Output the (X, Y) coordinate of the center of the cell containing the given text.  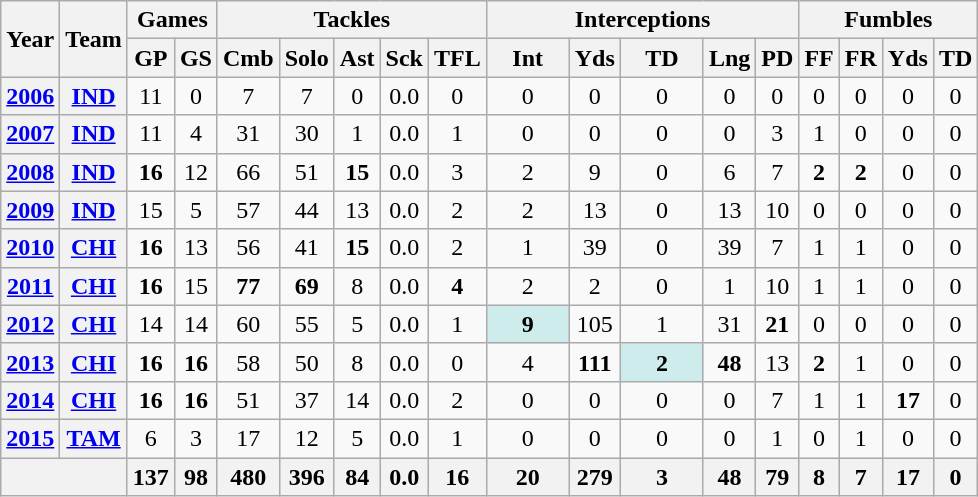
Tackles (352, 20)
137 (150, 477)
2011 (30, 286)
21 (778, 324)
Sck (404, 58)
Lng (729, 58)
111 (594, 362)
57 (248, 210)
20 (528, 477)
50 (306, 362)
Int (528, 58)
Year (30, 39)
56 (248, 248)
41 (306, 248)
2006 (30, 96)
2013 (30, 362)
Team (94, 39)
Games (172, 20)
Ast (357, 58)
FR (860, 58)
2010 (30, 248)
2012 (30, 324)
279 (594, 477)
Solo (306, 58)
66 (248, 172)
55 (306, 324)
79 (778, 477)
105 (594, 324)
GS (196, 58)
2007 (30, 134)
FF (819, 58)
2014 (30, 400)
2015 (30, 438)
GP (150, 58)
30 (306, 134)
58 (248, 362)
Fumbles (888, 20)
Cmb (248, 58)
44 (306, 210)
396 (306, 477)
37 (306, 400)
480 (248, 477)
60 (248, 324)
2009 (30, 210)
2008 (30, 172)
Interceptions (642, 20)
77 (248, 286)
TFL (457, 58)
PD (778, 58)
84 (357, 477)
98 (196, 477)
TAM (94, 438)
69 (306, 286)
